Search for the cell housing the specified text and yield its (x, y) center coordinate. 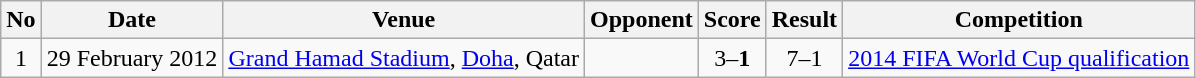
Date (132, 20)
2014 FIFA World Cup qualification (1019, 58)
Venue (404, 20)
Result (804, 20)
Competition (1019, 20)
Grand Hamad Stadium, Doha, Qatar (404, 58)
Opponent (642, 20)
Score (732, 20)
No (21, 20)
29 February 2012 (132, 58)
7–1 (804, 58)
3–1 (732, 58)
1 (21, 58)
